From the cell containing the given text, extract its center point as [X, Y] coordinate. 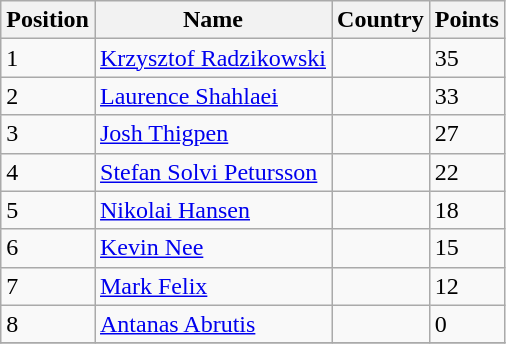
Stefan Solvi Petursson [212, 172]
18 [466, 210]
33 [466, 96]
4 [48, 172]
2 [48, 96]
0 [466, 324]
Mark Felix [212, 286]
Antanas Abrutis [212, 324]
Points [466, 20]
12 [466, 286]
27 [466, 134]
8 [48, 324]
Nikolai Hansen [212, 210]
5 [48, 210]
3 [48, 134]
Kevin Nee [212, 248]
Country [381, 20]
15 [466, 248]
22 [466, 172]
Laurence Shahlaei [212, 96]
Position [48, 20]
7 [48, 286]
Name [212, 20]
Josh Thigpen [212, 134]
35 [466, 58]
1 [48, 58]
Krzysztof Radzikowski [212, 58]
6 [48, 248]
